From the cell containing the given text, extract its center point as [x, y] coordinate. 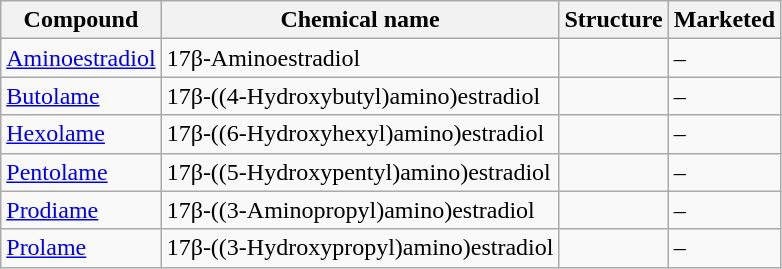
Prolame [81, 248]
17β-((3-Aminopropyl)amino)estradiol [360, 210]
Structure [614, 20]
Hexolame [81, 134]
17β-((4-Hydroxybutyl)amino)estradiol [360, 96]
Pentolame [81, 172]
17β-((3-Hydroxypropyl)amino)estradiol [360, 248]
Prodiame [81, 210]
Butolame [81, 96]
Chemical name [360, 20]
Marketed [724, 20]
17β-((6-Hydroxyhexyl)amino)estradiol [360, 134]
17β-Aminoestradiol [360, 58]
17β-((5-Hydroxypentyl)amino)estradiol [360, 172]
Aminoestradiol [81, 58]
Compound [81, 20]
